Find where the given text appears and provide that cell's center as (x, y) coordinate. 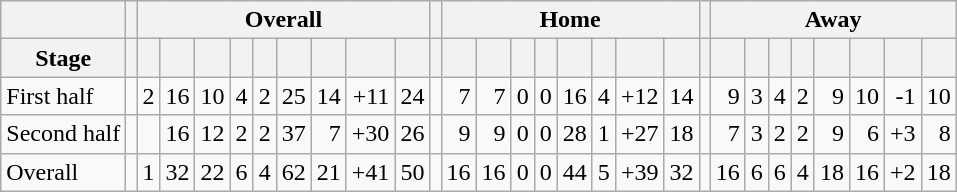
26 (412, 134)
+27 (640, 134)
Second half (64, 134)
+11 (370, 96)
44 (574, 172)
+12 (640, 96)
First half (64, 96)
50 (412, 172)
24 (412, 96)
+39 (640, 172)
+2 (904, 172)
22 (212, 172)
37 (294, 134)
Stage (64, 58)
Home (570, 20)
28 (574, 134)
8 (938, 134)
5 (604, 172)
62 (294, 172)
21 (328, 172)
12 (212, 134)
+3 (904, 134)
25 (294, 96)
Away (833, 20)
+30 (370, 134)
-1 (904, 96)
+41 (370, 172)
